For the text-containing cell, return its midpoint in (X, Y) coordinate format. 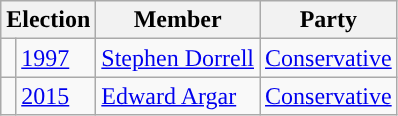
Stephen Dorrell (178, 58)
1997 (56, 58)
2015 (56, 96)
Member (178, 20)
Party (329, 20)
Election (48, 20)
Edward Argar (178, 96)
